Return (x, y) of the center of cell containing provided text 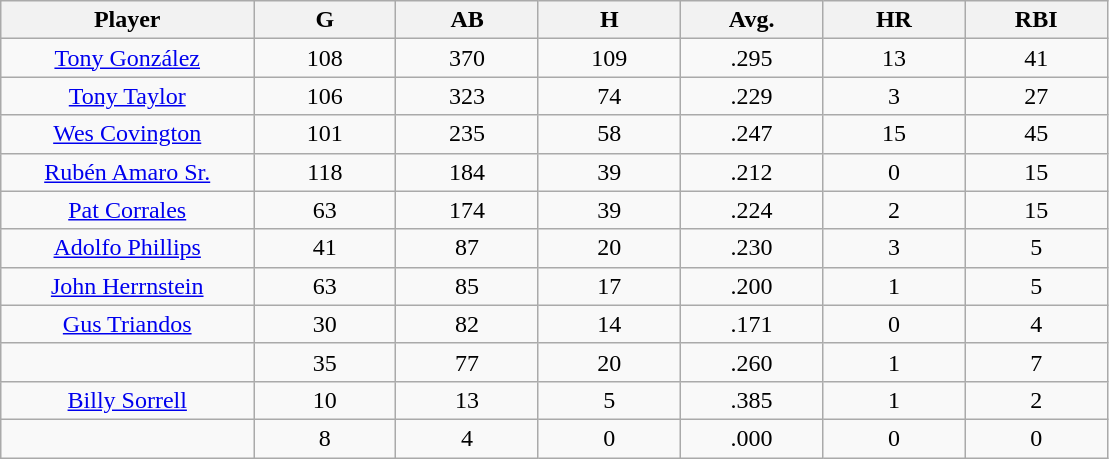
7 (1036, 362)
H (609, 20)
Tony Taylor (128, 96)
.247 (751, 134)
58 (609, 134)
.385 (751, 400)
Rubén Amaro Sr. (128, 172)
RBI (1036, 20)
87 (467, 248)
17 (609, 286)
118 (325, 172)
G (325, 20)
184 (467, 172)
323 (467, 96)
14 (609, 324)
AB (467, 20)
74 (609, 96)
.212 (751, 172)
Pat Corrales (128, 210)
85 (467, 286)
Gus Triandos (128, 324)
370 (467, 58)
10 (325, 400)
HR (894, 20)
106 (325, 96)
Billy Sorrell (128, 400)
Tony González (128, 58)
.000 (751, 438)
82 (467, 324)
30 (325, 324)
174 (467, 210)
45 (1036, 134)
35 (325, 362)
27 (1036, 96)
101 (325, 134)
109 (609, 58)
.200 (751, 286)
Player (128, 20)
108 (325, 58)
.171 (751, 324)
.295 (751, 58)
.260 (751, 362)
235 (467, 134)
Wes Covington (128, 134)
.230 (751, 248)
Avg. (751, 20)
8 (325, 438)
John Herrnstein (128, 286)
Adolfo Phillips (128, 248)
.229 (751, 96)
.224 (751, 210)
77 (467, 362)
